Return (x, y) of the center of cell containing provided text 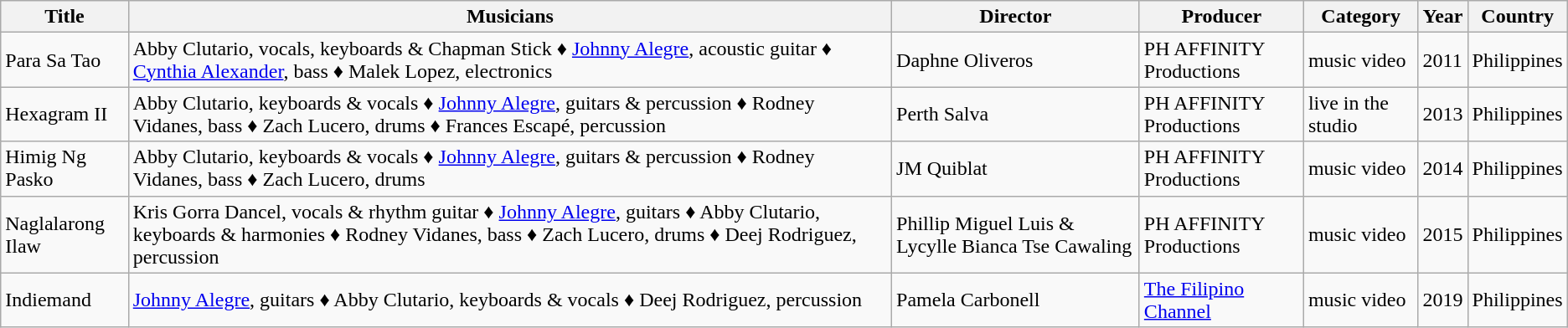
Category (1360, 17)
Musicians (509, 17)
Naglalarong Ilaw (64, 234)
The Filipino Channel (1221, 300)
Abby Clutario, keyboards & vocals ♦ Johnny Alegre, guitars & percussion ♦ Rodney Vidanes, bass ♦ Zach Lucero, drums (509, 169)
Title (64, 17)
Director (1016, 17)
Producer (1221, 17)
Daphne Oliveros (1016, 60)
JM Quiblat (1016, 169)
2013 (1442, 114)
Phillip Miguel Luis & Lycylle Bianca Tse Cawaling (1016, 234)
2014 (1442, 169)
live in the studio (1360, 114)
Pamela Carbonell (1016, 300)
Himig Ng Pasko (64, 169)
Year (1442, 17)
2015 (1442, 234)
Abby Clutario, keyboards & vocals ♦ Johnny Alegre, guitars & percussion ♦ Rodney Vidanes, bass ♦ Zach Lucero, drums ♦ Frances Escapé, percussion (509, 114)
Abby Clutario, vocals, keyboards & Chapman Stick ♦ Johnny Alegre, acoustic guitar ♦ Cynthia Alexander, bass ♦ Malek Lopez, electronics (509, 60)
Para Sa Tao (64, 60)
2019 (1442, 300)
Perth Salva (1016, 114)
Country (1518, 17)
Hexagram II (64, 114)
2011 (1442, 60)
Johnny Alegre, guitars ♦ Abby Clutario, keyboards & vocals ♦ Deej Rodriguez, percussion (509, 300)
Indiemand (64, 300)
